Output the (x, y) coordinate of the center of the cell containing the given text.  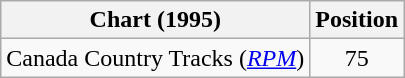
Canada Country Tracks (RPM) (156, 58)
Position (357, 20)
Chart (1995) (156, 20)
75 (357, 58)
